Return [X, Y] of the center of cell containing provided text 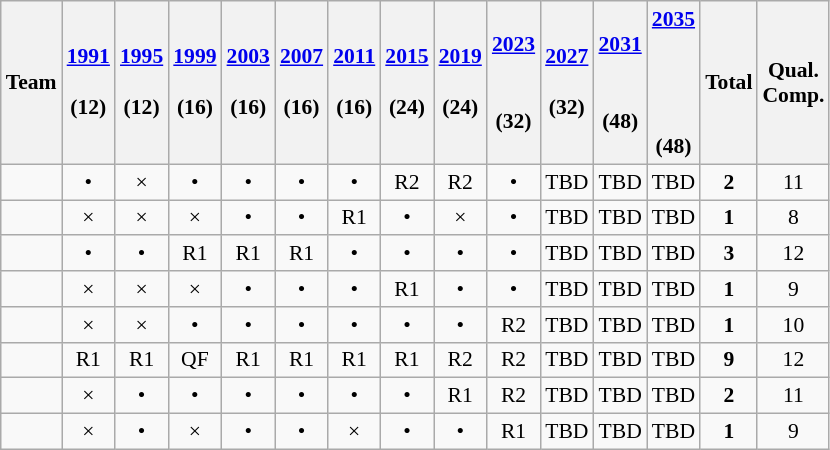
Qual.Comp. [793, 82]
8 [793, 218]
2015(24) [406, 82]
QF [194, 360]
2031(48) [620, 82]
10 [793, 325]
2007(16) [302, 82]
3 [728, 254]
1995(12) [142, 82]
Team [32, 82]
1991(12) [88, 82]
2003(16) [248, 82]
Total [728, 82]
2035(48) [674, 82]
2011(16) [354, 82]
2023(32) [514, 82]
2027(32) [566, 82]
1999(16) [194, 82]
2019(24) [460, 82]
